Extract the (X, Y) coordinate from the center of the cell holding the provided text.  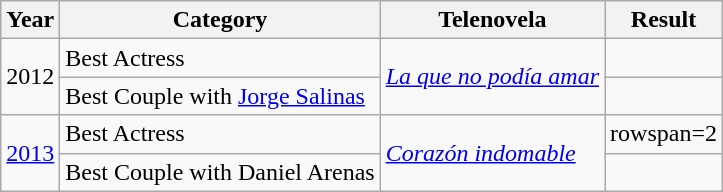
Year (30, 20)
Category (220, 20)
2013 (30, 153)
Corazón indomable (492, 153)
Best Couple with Daniel Arenas (220, 172)
Telenovela (492, 20)
rowspan=2 (664, 134)
Best Couple with Jorge Salinas (220, 96)
Result (664, 20)
La que no podía amar (492, 77)
2012 (30, 77)
